Output the (x, y) coordinate of the center of the cell containing the given text.  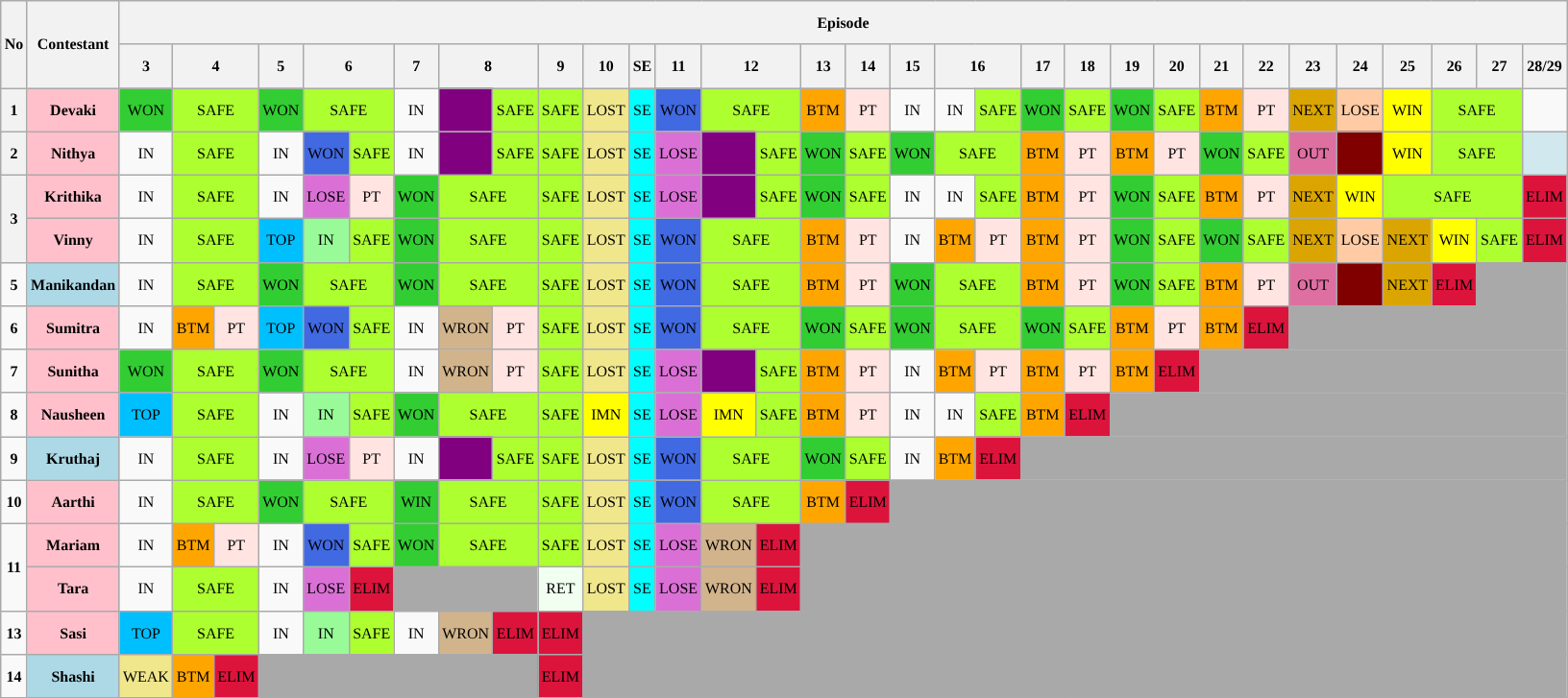
RET (561, 588)
4 (215, 65)
Sunitha (73, 371)
27 (1499, 65)
26 (1455, 65)
12 (751, 65)
Episode (844, 21)
22 (1266, 65)
Krithika (73, 196)
17 (1042, 65)
28/29 (1545, 65)
21 (1221, 65)
2 (13, 154)
Vinny (73, 240)
16 (978, 65)
Sasi (73, 632)
Aarthi (73, 501)
Nithya (73, 154)
Nausheen (73, 415)
Contestant (73, 44)
23 (1312, 65)
No (13, 44)
19 (1132, 65)
18 (1088, 65)
Devaki (73, 109)
WEAK (146, 676)
1 (13, 109)
Tara (73, 588)
Shashi (73, 676)
20 (1176, 65)
Mariam (73, 545)
15 (913, 65)
Manikandan (73, 284)
25 (1409, 65)
24 (1360, 65)
Sumitra (73, 326)
Kruthaj (73, 457)
